Detect which cell encompasses the target text, then output its [X, Y] center coordinate. 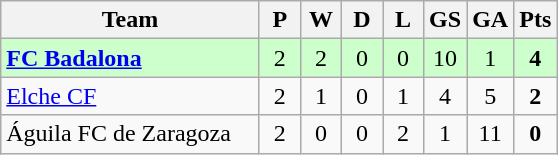
L [402, 20]
D [362, 20]
W [320, 20]
5 [490, 96]
GA [490, 20]
Águila FC de Zaragoza [130, 134]
FC Badalona [130, 58]
Team [130, 20]
Elche CF [130, 96]
GS [446, 20]
11 [490, 134]
Pts [536, 20]
P [280, 20]
10 [446, 58]
